For the text-containing cell, return its midpoint in (X, Y) coordinate format. 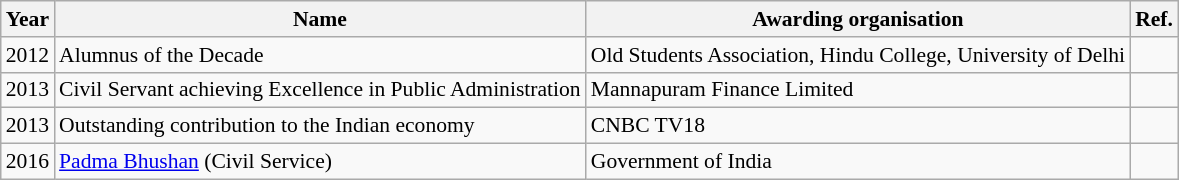
Padma Bhushan (Civil Service) (320, 162)
2012 (28, 55)
Civil Servant achieving Excellence in Public Administration (320, 90)
CNBC TV18 (858, 126)
Awarding organisation (858, 19)
Name (320, 19)
Government of India (858, 162)
Old Students Association, Hindu College, University of Delhi (858, 55)
Alumnus of the Decade (320, 55)
Ref. (1154, 19)
Outstanding contribution to the Indian economy (320, 126)
2016 (28, 162)
Year (28, 19)
Mannapuram Finance Limited (858, 90)
